Find where the given text appears and provide that cell's center as [x, y] coordinate. 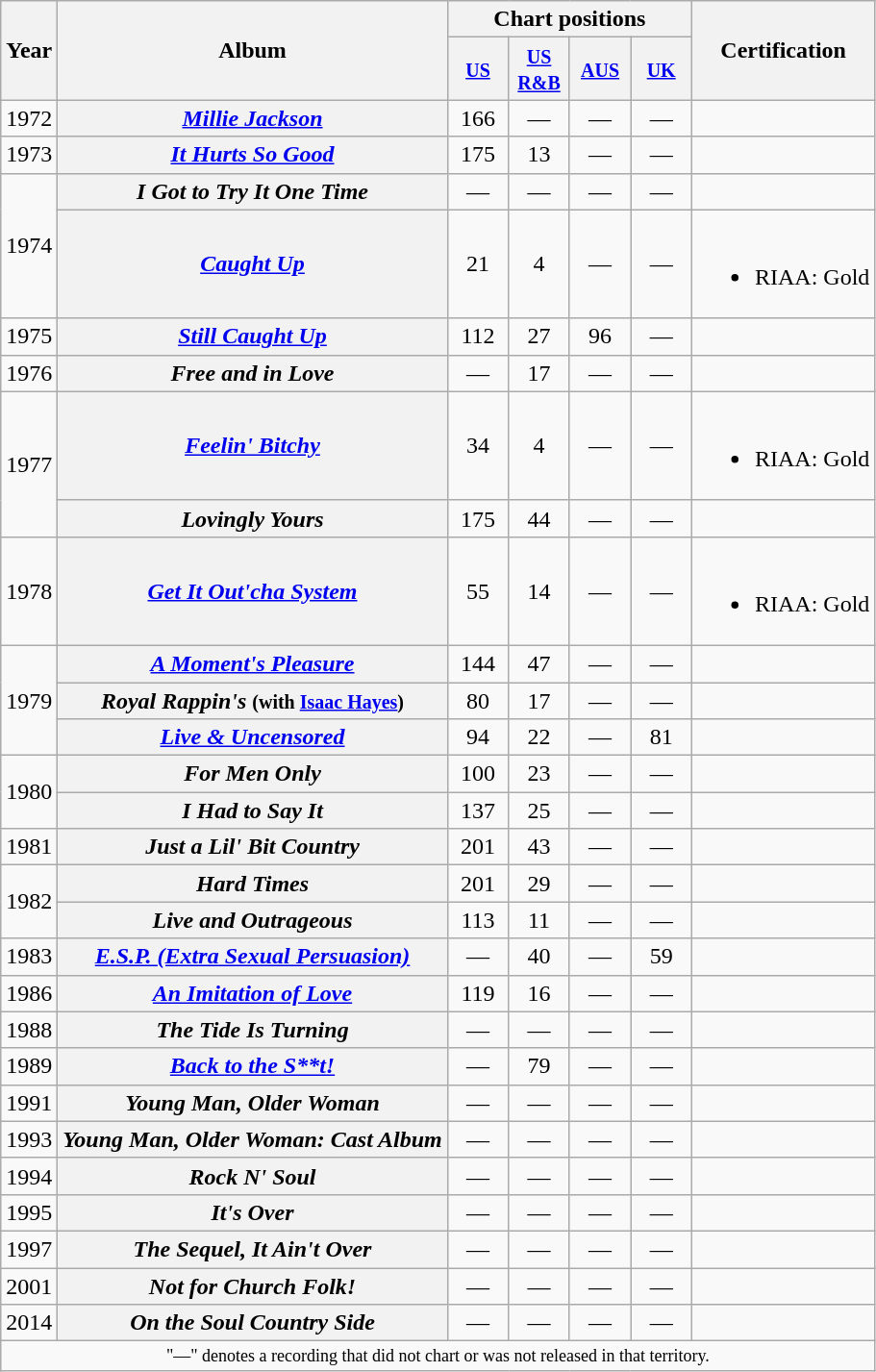
44 [539, 518]
Back to the S**t! [252, 1066]
Feelin' Bitchy [252, 446]
UK [662, 69]
Hard Times [252, 884]
1975 [29, 337]
The Sequel, It Ain't Over [252, 1249]
Rock N' Soul [252, 1176]
34 [478, 446]
14 [539, 590]
96 [600, 337]
1993 [29, 1139]
40 [539, 957]
Just a Lil' Bit Country [252, 847]
E.S.P. (Extra Sexual Persuasion) [252, 957]
29 [539, 884]
1995 [29, 1212]
On the Soul Country Side [252, 1323]
Free and in Love [252, 373]
47 [539, 663]
1976 [29, 373]
Young Man, Older Woman [252, 1103]
13 [539, 155]
US R&B [539, 69]
137 [478, 811]
Still Caught Up [252, 337]
1980 [29, 792]
21 [478, 263]
1981 [29, 847]
11 [539, 920]
1978 [29, 590]
59 [662, 957]
2014 [29, 1323]
I Got to Try It One Time [252, 191]
16 [539, 993]
Millie Jackson [252, 118]
166 [478, 118]
1979 [29, 700]
79 [539, 1066]
1982 [29, 902]
It's Over [252, 1212]
55 [478, 590]
Lovingly Yours [252, 518]
Year [29, 50]
"—" denotes a recording that did not chart or was not released in that territory. [438, 1356]
Live and Outrageous [252, 920]
23 [539, 774]
112 [478, 337]
1989 [29, 1066]
The Tide Is Turning [252, 1030]
144 [478, 663]
1983 [29, 957]
100 [478, 774]
1991 [29, 1103]
27 [539, 337]
It Hurts So Good [252, 155]
Get It Out'cha System [252, 590]
1974 [29, 246]
113 [478, 920]
Certification [783, 50]
1972 [29, 118]
Chart positions [569, 19]
Caught Up [252, 263]
2001 [29, 1285]
1986 [29, 993]
81 [662, 737]
For Men Only [252, 774]
1994 [29, 1176]
Album [252, 50]
Live & Uncensored [252, 737]
AUS [600, 69]
Not for Church Folk! [252, 1285]
1977 [29, 463]
119 [478, 993]
US [478, 69]
22 [539, 737]
An Imitation of Love [252, 993]
1997 [29, 1249]
A Moment's Pleasure [252, 663]
1973 [29, 155]
80 [478, 701]
94 [478, 737]
1988 [29, 1030]
25 [539, 811]
Young Man, Older Woman: Cast Album [252, 1139]
43 [539, 847]
Royal Rappin's (with Isaac Hayes) [252, 701]
I Had to Say It [252, 811]
